Detect which cell encompasses the target text, then output its (x, y) center coordinate. 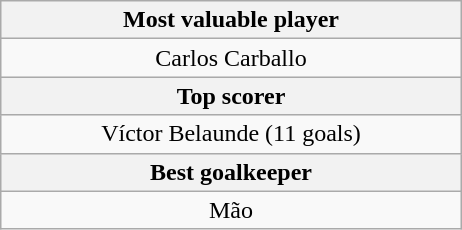
Best goalkeeper (230, 172)
Most valuable player (230, 20)
Carlos Carballo (230, 58)
Top scorer (230, 96)
Mão (230, 210)
Víctor Belaunde (11 goals) (230, 134)
